Output the (x, y) coordinate of the center of the cell containing the given text.  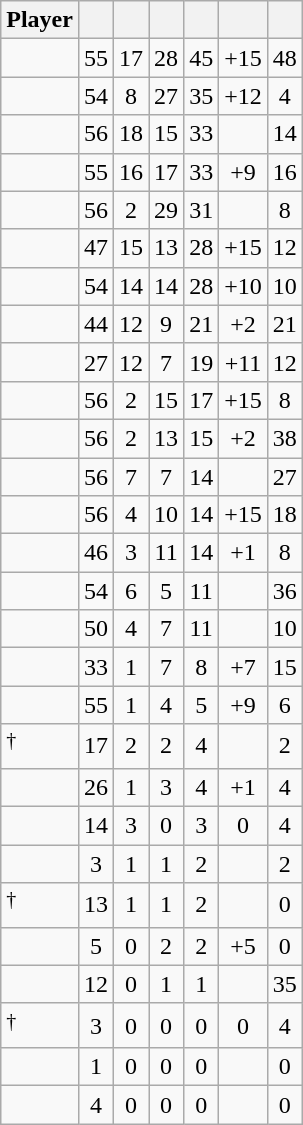
47 (96, 248)
46 (96, 553)
+11 (244, 362)
45 (202, 58)
Player (40, 20)
+12 (244, 96)
+10 (244, 286)
36 (284, 591)
19 (202, 362)
29 (166, 210)
26 (96, 787)
44 (96, 324)
38 (284, 438)
9 (166, 324)
48 (284, 58)
+7 (244, 667)
31 (202, 210)
50 (96, 629)
+5 (244, 946)
